For the text-containing cell, return its midpoint in [X, Y] coordinate format. 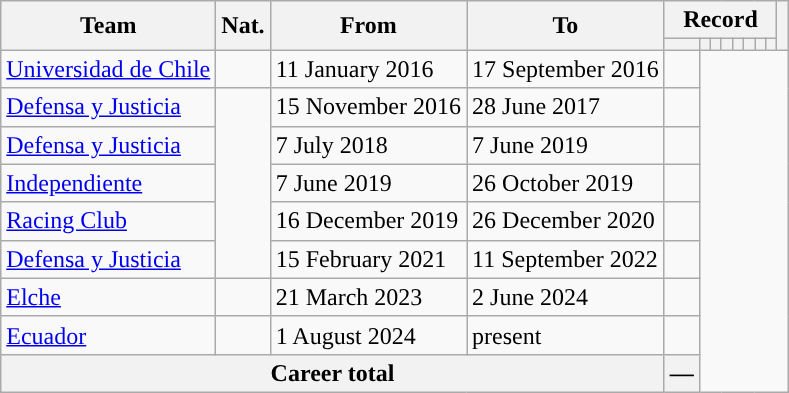
To [566, 26]
Career total [332, 373]
— [682, 373]
26 October 2019 [566, 183]
15 February 2021 [368, 259]
Record [720, 20]
26 December 2020 [566, 221]
11 September 2022 [566, 259]
7 July 2018 [368, 145]
2 June 2024 [566, 297]
11 January 2016 [368, 69]
Racing Club [108, 221]
Team [108, 26]
15 November 2016 [368, 107]
Independiente [108, 183]
Nat. [243, 26]
Elche [108, 297]
16 December 2019 [368, 221]
Universidad de Chile [108, 69]
present [566, 335]
1 August 2024 [368, 335]
21 March 2023 [368, 297]
From [368, 26]
28 June 2017 [566, 107]
Ecuador [108, 335]
17 September 2016 [566, 69]
